Identify which cell holds the provided text, then report its [X, Y] central coordinate. 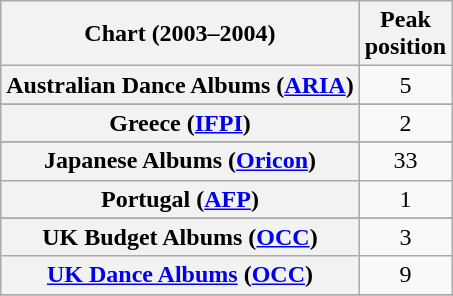
9 [405, 275]
Portugal (AFP) [180, 199]
Chart (2003–2004) [180, 34]
2 [405, 123]
Peakposition [405, 34]
Australian Dance Albums (ARIA) [180, 85]
5 [405, 85]
UK Dance Albums (OCC) [180, 275]
1 [405, 199]
UK Budget Albums (OCC) [180, 237]
3 [405, 237]
Greece (IFPI) [180, 123]
33 [405, 161]
Japanese Albums (Oricon) [180, 161]
